Locate the cell with the specified text and output its (x, y) center coordinate. 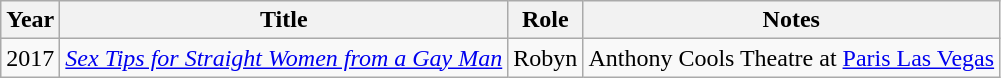
Robyn (546, 58)
2017 (30, 58)
Anthony Cools Theatre at Paris Las Vegas (792, 58)
Sex Tips for Straight Women from a Gay Man (284, 58)
Notes (792, 20)
Role (546, 20)
Title (284, 20)
Year (30, 20)
